Scan for the cell matching the given text and deliver its [X, Y] coordinate at center. 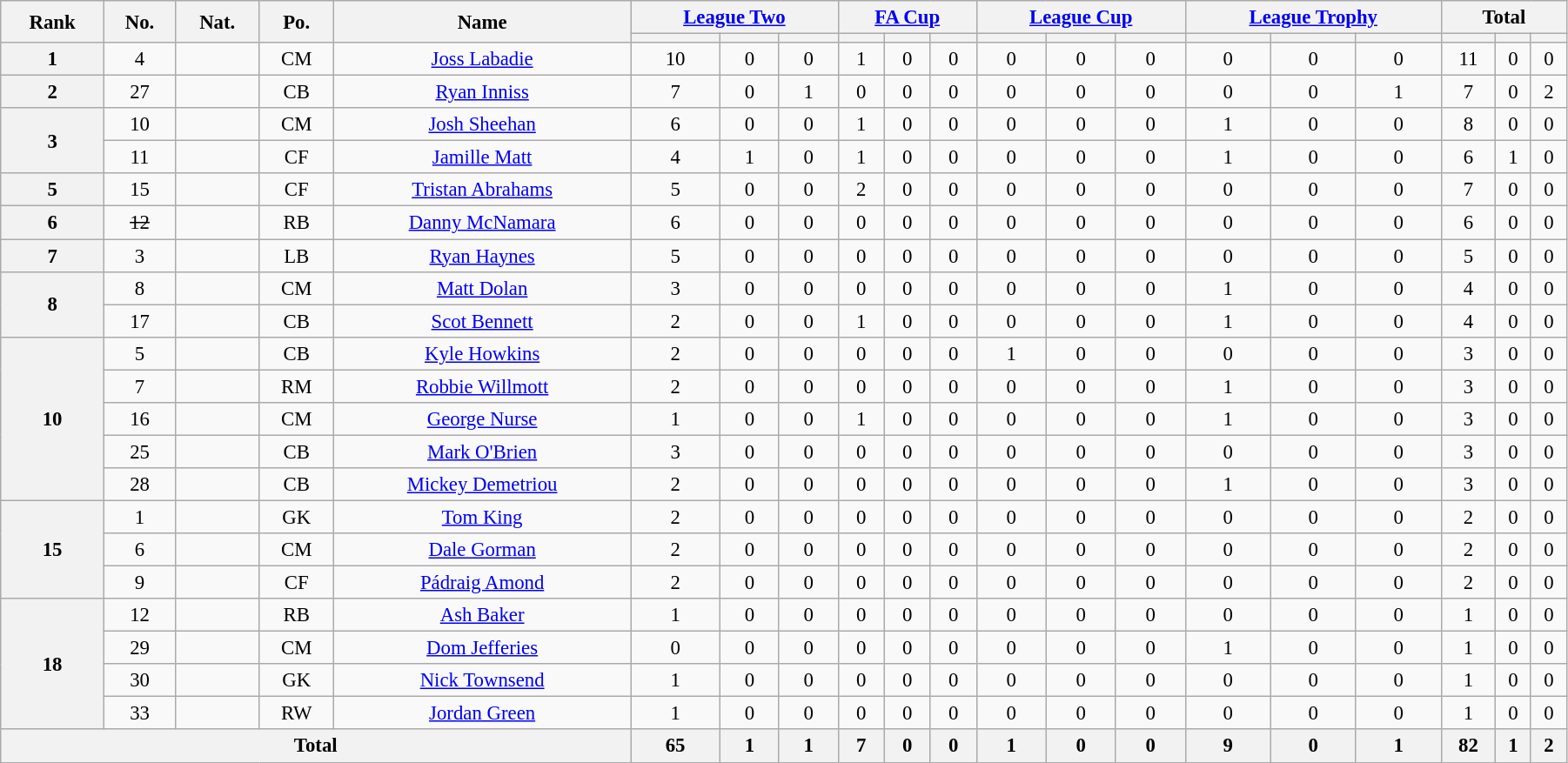
LB [297, 256]
Jamille Matt [482, 157]
No. [139, 22]
George Nurse [482, 419]
Dale Gorman [482, 550]
RW [297, 713]
Ash Baker [482, 615]
Danny McNamara [482, 223]
Matt Dolan [482, 288]
Joss Labadie [482, 59]
29 [139, 648]
FA Cup [907, 17]
League Trophy [1313, 17]
League Cup [1081, 17]
33 [139, 713]
Jordan Green [482, 713]
Tom King [482, 517]
28 [139, 485]
League Two [734, 17]
18 [52, 664]
Robbie Willmott [482, 386]
Mickey Demetriou [482, 485]
Nick Townsend [482, 680]
65 [675, 746]
Ryan Haynes [482, 256]
Po. [297, 22]
17 [139, 321]
RM [297, 386]
Scot Bennett [482, 321]
Kyle Howkins [482, 353]
Pádraig Amond [482, 583]
27 [139, 92]
25 [139, 452]
Tristan Abrahams [482, 191]
Name [482, 22]
82 [1468, 746]
Dom Jefferies [482, 648]
Rank [52, 22]
Ryan Inniss [482, 92]
30 [139, 680]
Mark O'Brien [482, 452]
Nat. [218, 22]
16 [139, 419]
Josh Sheehan [482, 124]
